From the cell containing the given text, extract its center point as [X, Y] coordinate. 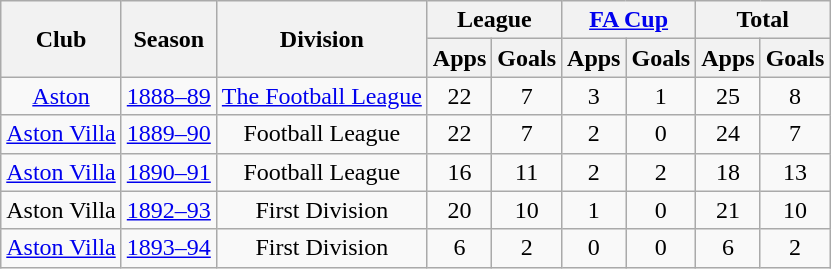
25 [728, 96]
8 [795, 96]
League [494, 20]
13 [795, 172]
18 [728, 172]
3 [594, 96]
1893–94 [168, 248]
The Football League [322, 96]
16 [459, 172]
21 [728, 210]
Division [322, 39]
Season [168, 39]
24 [728, 134]
1889–90 [168, 134]
11 [527, 172]
Total [763, 20]
FA Cup [629, 20]
1890–91 [168, 172]
1892–93 [168, 210]
Club [62, 39]
20 [459, 210]
Aston [62, 96]
1888–89 [168, 96]
